Return the (X, Y) coordinate for the center point of the cell that contains the specified text.  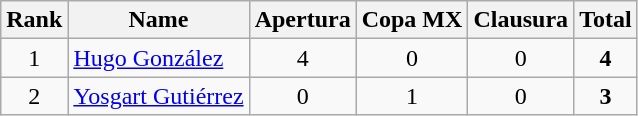
Name (158, 20)
Copa MX (412, 20)
Yosgart Gutiérrez (158, 96)
Apertura (302, 20)
2 (34, 96)
Hugo González (158, 58)
Rank (34, 20)
Clausura (521, 20)
Total (606, 20)
3 (606, 96)
